Return the (x, y) coordinate for the center point of the cell that contains the specified text.  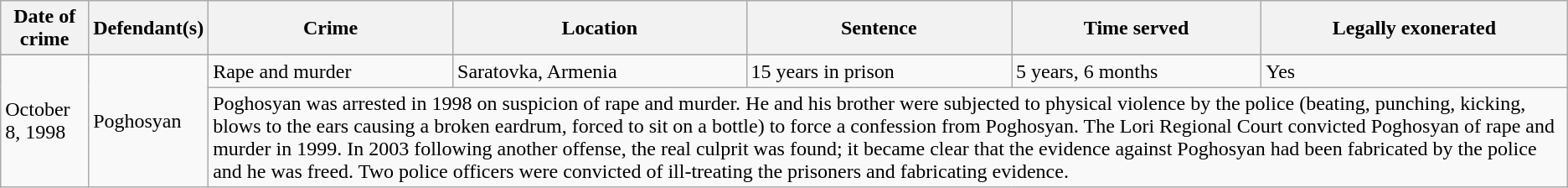
Time served (1137, 29)
October 8, 1998 (45, 121)
Location (600, 29)
Crime (331, 29)
5 years, 6 months (1137, 71)
Saratovka, Armenia (600, 71)
Rape and murder (331, 71)
Date of crime (45, 29)
Yes (1415, 71)
Legally exonerated (1415, 29)
Sentence (879, 29)
Defendant(s) (149, 29)
Poghosyan (149, 121)
15 years in prison (879, 71)
